Search for the cell housing the specified text and yield its [x, y] center coordinate. 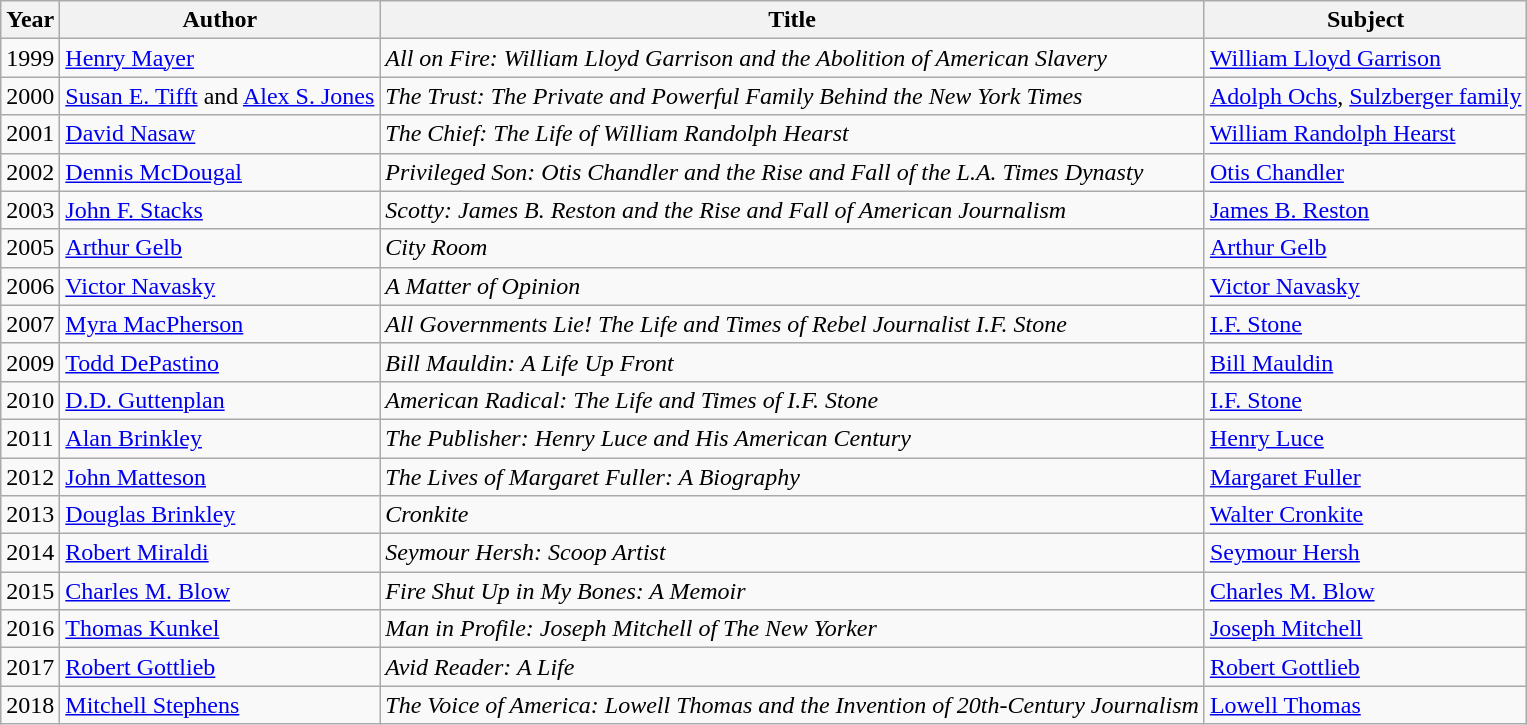
Henry Mayer [220, 58]
Douglas Brinkley [220, 515]
2016 [30, 629]
2009 [30, 362]
Man in Profile: Joseph Mitchell of The New Yorker [792, 629]
Privileged Son: Otis Chandler and the Rise and Fall of the L.A. Times Dynasty [792, 172]
Fire Shut Up in My Bones: A Memoir [792, 591]
2013 [30, 515]
All Governments Lie! The Life and Times of Rebel Journalist I.F. Stone [792, 324]
Joseph Mitchell [1366, 629]
Todd DePastino [220, 362]
2000 [30, 96]
2003 [30, 210]
D.D. Guttenplan [220, 400]
2001 [30, 134]
Alan Brinkley [220, 438]
Scotty: James B. Reston and the Rise and Fall of American Journalism [792, 210]
Year [30, 20]
William Randolph Hearst [1366, 134]
The Trust: The Private and Powerful Family Behind the New York Times [792, 96]
Susan E. Tifft and Alex S. Jones [220, 96]
Otis Chandler [1366, 172]
William Lloyd Garrison [1366, 58]
Thomas Kunkel [220, 629]
Margaret Fuller [1366, 477]
The Publisher: Henry Luce and His American Century [792, 438]
2012 [30, 477]
Avid Reader: A Life [792, 667]
2007 [30, 324]
James B. Reston [1366, 210]
John F. Stacks [220, 210]
2002 [30, 172]
Subject [1366, 20]
2006 [30, 286]
Cronkite [792, 515]
Bill Mauldin: A Life Up Front [792, 362]
The Voice of America: Lowell Thomas and the Invention of 20th-Century Journalism [792, 705]
A Matter of Opinion [792, 286]
2015 [30, 591]
2010 [30, 400]
Bill Mauldin [1366, 362]
Adolph Ochs, Sulzberger family [1366, 96]
Author [220, 20]
The Chief: The Life of William Randolph Hearst [792, 134]
Henry Luce [1366, 438]
American Radical: The Life and Times of I.F. Stone [792, 400]
The Lives of Margaret Fuller: A Biography [792, 477]
2018 [30, 705]
Seymour Hersh [1366, 553]
Mitchell Stephens [220, 705]
Title [792, 20]
David Nasaw [220, 134]
Dennis McDougal [220, 172]
Myra MacPherson [220, 324]
Walter Cronkite [1366, 515]
Lowell Thomas [1366, 705]
2011 [30, 438]
City Room [792, 248]
2005 [30, 248]
Seymour Hersh: Scoop Artist [792, 553]
John Matteson [220, 477]
1999 [30, 58]
All on Fire: William Lloyd Garrison and the Abolition of American Slavery [792, 58]
2017 [30, 667]
Robert Miraldi [220, 553]
2014 [30, 553]
